Identify which cell holds the provided text, then report its [x, y] central coordinate. 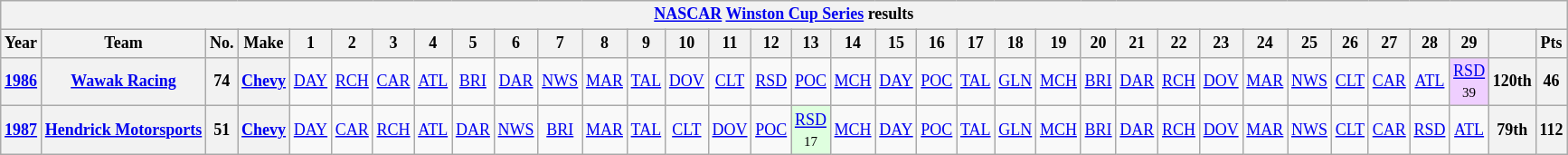
27 [1389, 44]
21 [1138, 44]
Pts [1552, 44]
26 [1349, 44]
Team [123, 44]
112 [1552, 131]
79th [1512, 131]
3 [393, 44]
29 [1469, 44]
RSD17 [811, 131]
Make [264, 44]
15 [896, 44]
74 [222, 82]
10 [687, 44]
4 [433, 44]
NASCAR Winston Cup Series results [784, 15]
12 [771, 44]
1986 [22, 82]
19 [1059, 44]
Hendrick Motorsports [123, 131]
1 [310, 44]
23 [1221, 44]
2 [352, 44]
120th [1512, 82]
25 [1309, 44]
11 [730, 44]
14 [853, 44]
24 [1265, 44]
13 [811, 44]
6 [515, 44]
Wawak Racing [123, 82]
5 [474, 44]
28 [1430, 44]
16 [937, 44]
22 [1179, 44]
Year [22, 44]
17 [976, 44]
51 [222, 131]
8 [605, 44]
20 [1098, 44]
9 [646, 44]
RSD39 [1469, 82]
46 [1552, 82]
18 [1015, 44]
7 [561, 44]
1987 [22, 131]
No. [222, 44]
